Identify which cell holds the provided text, then report its (X, Y) central coordinate. 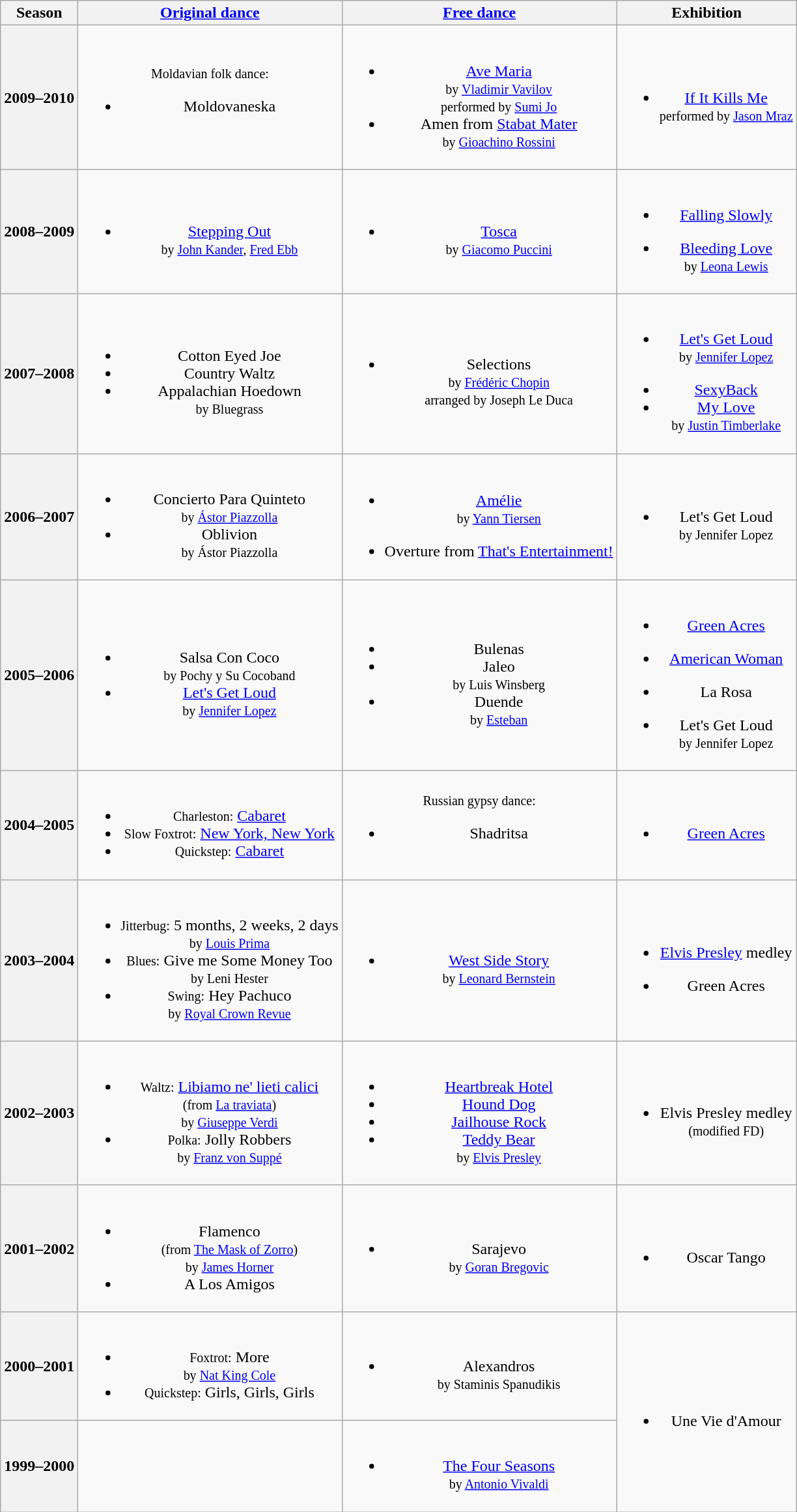
Let's Get Loud by Jennifer Lopez SexyBackMy Love by Justin Timberlake (706, 374)
Cotton Eyed JoeCountry WaltzAppalachian Hoedown by Bluegrass (210, 374)
Ave Maria by Vladimir Vavilov performed by Sumi Jo Amen from Stabat Mater by Gioachino Rossini (479, 98)
Sarajevo by Goran Bregovic (479, 1248)
2006–2007 (39, 517)
Une Vie d'Amour (706, 1411)
2004–2005 (39, 825)
Concierto Para Quinteto by Ástor Piazzolla Oblivion by Ástor Piazzolla (210, 517)
Salsa Con Coco by Pochy y Su Cocoband Let's Get Loud by Jennifer Lopez (210, 675)
Season (39, 13)
Original dance (210, 13)
Exhibition (706, 13)
BulenasJaleo by Luis Winsberg Duende by Esteban (479, 675)
Free dance (479, 13)
Selections by Frédéric Chopin arranged by Joseph Le Duca (479, 374)
Amélie by Yann Tiersen Overture from That's Entertainment! (479, 517)
Elvis Presley medleyGreen Acres (706, 960)
2005–2006 (39, 675)
West Side Story by Leonard Bernstein (479, 960)
Stepping Out by John Kander, Fred Ebb (210, 232)
Falling SlowlyBleeding Love by Leona Lewis (706, 232)
Flamenco (from The Mask of Zorro) by James Horner A Los Amigos (210, 1248)
Heartbreak HotelHound DogJailhouse RockTeddy Bear by Elvis Presley (479, 1113)
2002–2003 (39, 1113)
2003–2004 (39, 960)
Jitterbug: 5 months, 2 weeks, 2 days by Louis Prima Blues: Give me Some Money Too by Leni Hester Swing: Hey Pachuco by Royal Crown Revue (210, 960)
2007–2008 (39, 374)
Green Acres (706, 825)
Foxtrot: More by Nat King Cole Quickstep: Girls, Girls, Girls (210, 1365)
2009–2010 (39, 98)
Elvis Presley medley (modified FD) (706, 1113)
Oscar Tango (706, 1248)
Waltz: Libiamo ne' lieti calici (from La traviata) by Giuseppe Verdi Polka: Jolly Robbers by Franz von Suppé (210, 1113)
2000–2001 (39, 1365)
Russian gypsy dance:Shadritsa (479, 825)
Let's Get Loud by Jennifer Lopez (706, 517)
The Four Seasons by Antonio Vivaldi (479, 1466)
Moldavian folk dance:Moldovaneska (210, 98)
Alexandros by Staminis Spanudikis (479, 1365)
Tosca by Giacomo Puccini (479, 232)
Charleston: CabaretSlow Foxtrot: New York, New YorkQuickstep: Cabaret (210, 825)
2008–2009 (39, 232)
2001–2002 (39, 1248)
1999–2000 (39, 1466)
If It Kills Me performed by Jason Mraz (706, 98)
Green AcresAmerican WomanLa RosaLet's Get Loud by Jennifer Lopez (706, 675)
